Pinpoint the cell where the given text exists, returning its [x, y] midpoint coordinate. 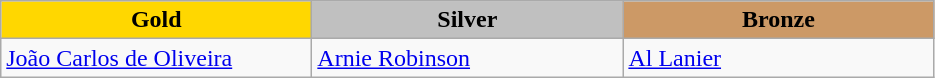
Silver [468, 20]
Gold [156, 20]
Arnie Robinson [468, 58]
Bronze [778, 20]
Al Lanier [778, 58]
João Carlos de Oliveira [156, 58]
